Scan for the cell matching the given text and deliver its [x, y] coordinate at center. 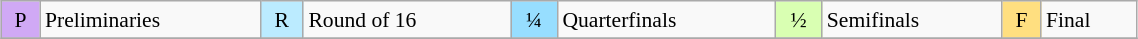
Round of 16 [407, 20]
Final [1089, 20]
¼ [534, 20]
Semifinals [912, 20]
F [1022, 20]
R [282, 20]
Quarterfinals [666, 20]
Preliminaries [150, 20]
P [20, 20]
½ [799, 20]
